Find where the given text appears and provide that cell's center as (X, Y) coordinate. 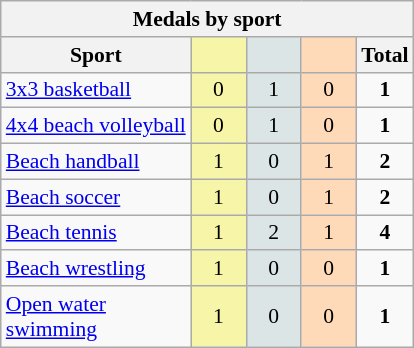
4x4 beach volleyball (96, 126)
Open water swimming (96, 316)
3x3 basketball (96, 90)
Beach soccer (96, 197)
Total (384, 55)
Beach tennis (96, 233)
Medals by sport (208, 19)
Sport (96, 55)
Beach wrestling (96, 269)
4 (384, 233)
Beach handball (96, 162)
